Identify which cell holds the provided text, then report its (X, Y) central coordinate. 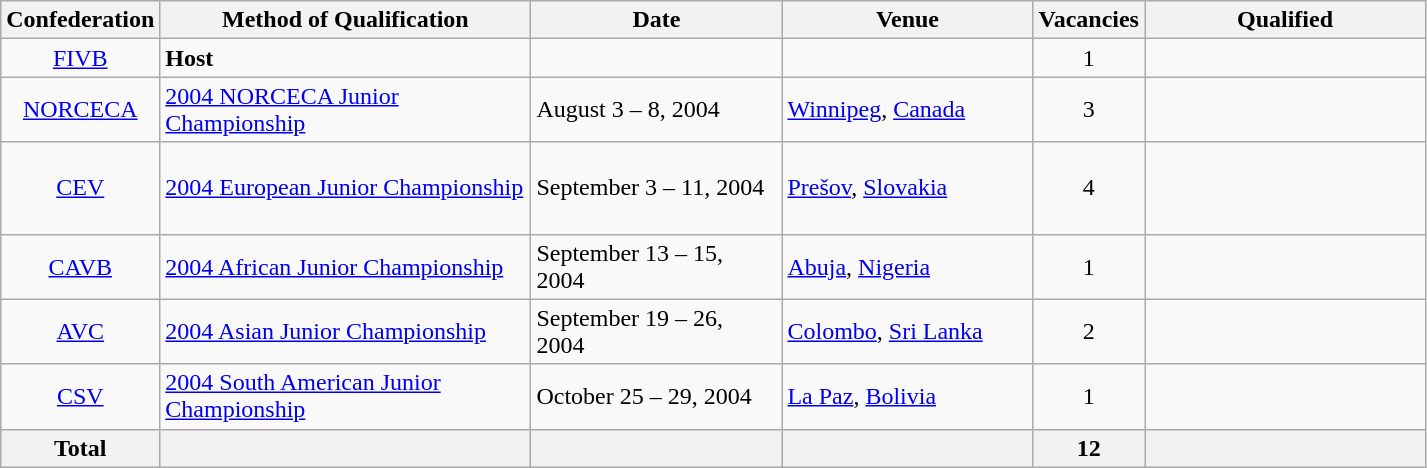
CSV (80, 396)
2004 European Junior Championship (346, 188)
October 25 – 29, 2004 (656, 396)
2004 African Junior Championship (346, 266)
Abuja, Nigeria (908, 266)
Vacancies (1089, 20)
NORCECA (80, 110)
AVC (80, 332)
2004 South American Junior Championship (346, 396)
3 (1089, 110)
FIVB (80, 58)
Colombo, Sri Lanka (908, 332)
2 (1089, 332)
September 19 – 26, 2004 (656, 332)
August 3 – 8, 2004 (656, 110)
Date (656, 20)
Winnipeg, Canada (908, 110)
September 13 – 15, 2004 (656, 266)
Prešov, Slovakia (908, 188)
Confederation (80, 20)
September 3 – 11, 2004 (656, 188)
Venue (908, 20)
4 (1089, 188)
CEV (80, 188)
12 (1089, 448)
CAVB (80, 266)
Host (346, 58)
Method of Qualification (346, 20)
2004 NORCECA Junior Championship (346, 110)
Total (80, 448)
2004 Asian Junior Championship (346, 332)
Qualified (1284, 20)
La Paz, Bolivia (908, 396)
